Return (x, y) of the center of cell containing provided text 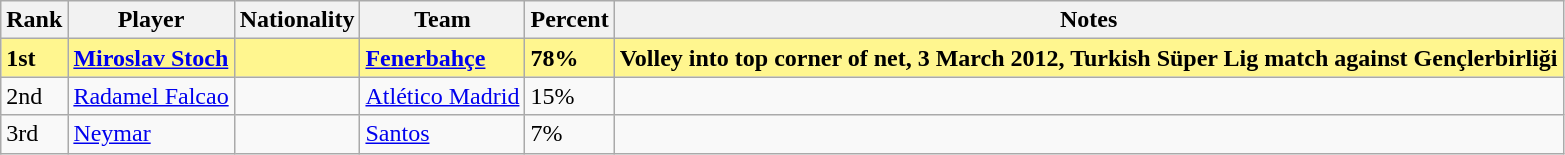
Miroslav Stoch (151, 58)
7% (570, 134)
Santos (442, 134)
Nationality (297, 20)
15% (570, 96)
Rank (34, 20)
Volley into top corner of net, 3 March 2012, Turkish Süper Lig match against Gençlerbirliği (1088, 58)
Neymar (151, 134)
2nd (34, 96)
1st (34, 58)
Percent (570, 20)
Fenerbahçe (442, 58)
Team (442, 20)
78% (570, 58)
Notes (1088, 20)
3rd (34, 134)
Atlético Madrid (442, 96)
Radamel Falcao (151, 96)
Player (151, 20)
